Return the [x, y] coordinate for the center point of the cell that contains the specified text.  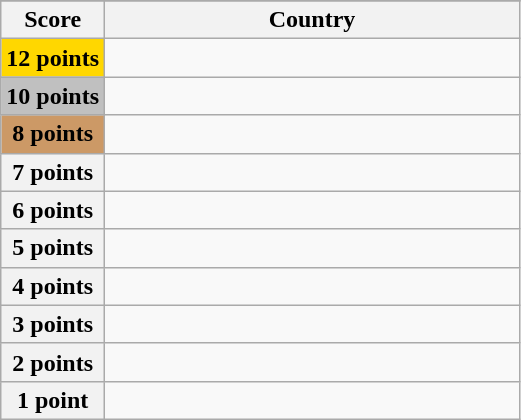
6 points [53, 210]
12 points [53, 58]
10 points [53, 96]
3 points [53, 324]
Country [312, 20]
4 points [53, 286]
8 points [53, 134]
Score [53, 20]
1 point [53, 400]
2 points [53, 362]
7 points [53, 172]
5 points [53, 248]
